Scan for the cell matching the given text and deliver its [X, Y] coordinate at center. 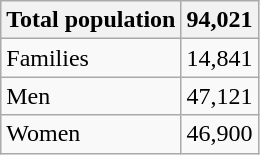
46,900 [220, 134]
94,021 [220, 20]
Total population [91, 20]
Men [91, 96]
Families [91, 58]
47,121 [220, 96]
14,841 [220, 58]
Women [91, 134]
